Provide the [x, y] coordinate of the cell's center where the given text is located.  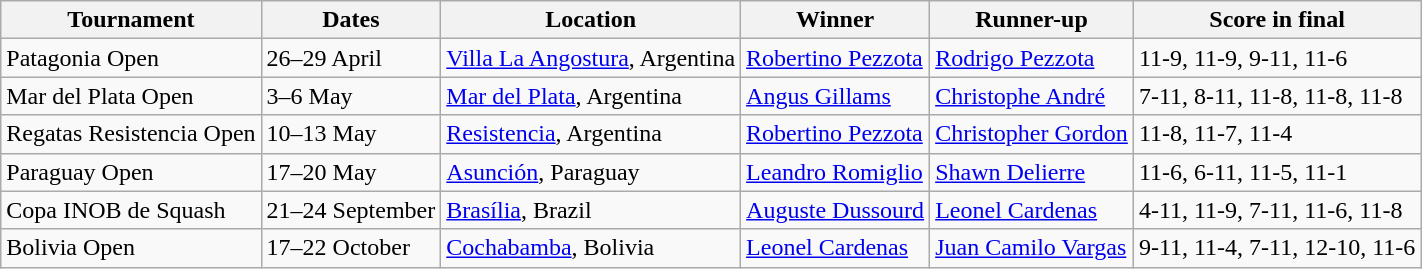
17–22 October [351, 248]
Location [591, 20]
17–20 May [351, 172]
21–24 September [351, 210]
Leandro Romiglio [836, 172]
Bolivia Open [131, 248]
Resistencia, Argentina [591, 134]
Dates [351, 20]
11-8, 11-7, 11-4 [1276, 134]
Copa INOB de Squash [131, 210]
Runner-up [1032, 20]
Brasília, Brazil [591, 210]
Juan Camilo Vargas [1032, 248]
Shawn Delierre [1032, 172]
9-11, 11-4, 7-11, 12-10, 11-6 [1276, 248]
7-11, 8-11, 11-8, 11-8, 11-8 [1276, 96]
Score in final [1276, 20]
26–29 April [351, 58]
10–13 May [351, 134]
3–6 May [351, 96]
Christophe André [1032, 96]
Patagonia Open [131, 58]
11-6, 6-11, 11-5, 11-1 [1276, 172]
11-9, 11-9, 9-11, 11-6 [1276, 58]
Asunción, Paraguay [591, 172]
4-11, 11-9, 7-11, 11-6, 11-8 [1276, 210]
Paraguay Open [131, 172]
Cochabamba, Bolivia [591, 248]
Regatas Resistencia Open [131, 134]
Christopher Gordon [1032, 134]
Mar del Plata, Argentina [591, 96]
Villa La Angostura, Argentina [591, 58]
Auguste Dussourd [836, 210]
Tournament [131, 20]
Angus Gillams [836, 96]
Rodrigo Pezzota [1032, 58]
Winner [836, 20]
Mar del Plata Open [131, 96]
